Return the [x, y] coordinate for the center point of the cell that contains the specified text.  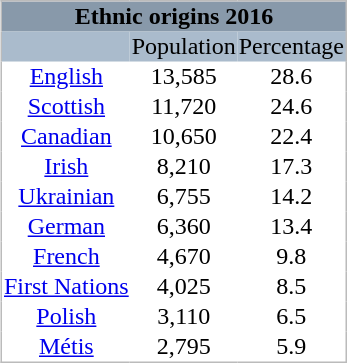
10,650 [184, 137]
4,670 [184, 257]
English [66, 77]
6,755 [184, 197]
11,720 [184, 107]
Population [184, 47]
German [66, 227]
17.3 [292, 167]
French [66, 257]
24.6 [292, 107]
8.5 [292, 287]
6,360 [184, 227]
Ukrainian [66, 197]
Ethnic origins 2016 [174, 16]
8,210 [184, 167]
13.4 [292, 227]
14.2 [292, 197]
4,025 [184, 287]
9.8 [292, 257]
3,110 [184, 317]
Polish [66, 317]
6.5 [292, 317]
13,585 [184, 77]
28.6 [292, 77]
Métis [66, 348]
First Nations [66, 287]
Canadian [66, 137]
Scottish [66, 107]
5.9 [292, 348]
Percentage [292, 47]
Irish [66, 167]
22.4 [292, 137]
2,795 [184, 348]
